Pinpoint the cell where the given text exists, returning its [x, y] midpoint coordinate. 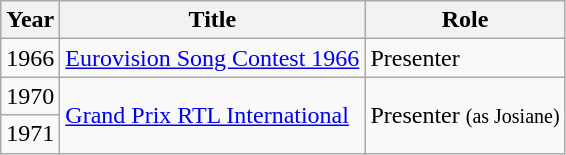
Presenter (as Josiane) [465, 115]
Role [465, 20]
Title [212, 20]
1966 [30, 58]
1971 [30, 134]
Presenter [465, 58]
Grand Prix RTL International [212, 115]
1970 [30, 96]
Year [30, 20]
Eurovision Song Contest 1966 [212, 58]
